Pinpoint the cell where the given text exists, returning its (x, y) midpoint coordinate. 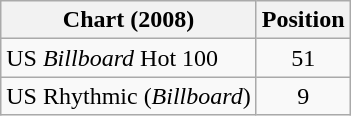
9 (303, 96)
US Rhythmic (Billboard) (129, 96)
Position (303, 20)
Chart (2008) (129, 20)
US Billboard Hot 100 (129, 58)
51 (303, 58)
